Search for the cell housing the specified text and yield its [x, y] center coordinate. 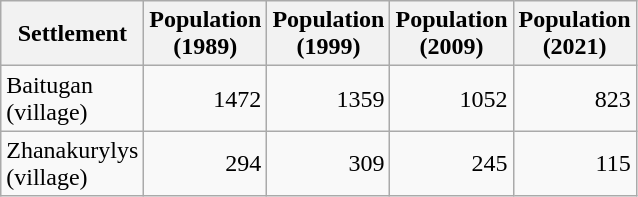
115 [574, 164]
294 [206, 164]
Population(2021) [574, 34]
823 [574, 98]
Zhanakurylys(village) [72, 164]
Settlement [72, 34]
1472 [206, 98]
309 [328, 164]
Population(1989) [206, 34]
245 [452, 164]
Population(1999) [328, 34]
1052 [452, 98]
Population(2009) [452, 34]
Baitugan(village) [72, 98]
1359 [328, 98]
